Pinpoint the cell where the given text exists, returning its (X, Y) midpoint coordinate. 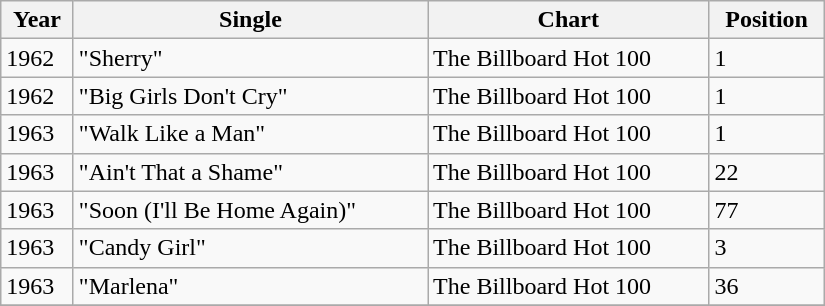
Year (38, 20)
77 (766, 210)
"Big Girls Don't Cry" (250, 96)
"Walk Like a Man" (250, 134)
Chart (568, 20)
"Ain't That a Shame" (250, 172)
36 (766, 286)
3 (766, 248)
"Sherry" (250, 58)
"Soon (I'll Be Home Again)" (250, 210)
Position (766, 20)
22 (766, 172)
"Candy Girl" (250, 248)
Single (250, 20)
"Marlena" (250, 286)
